Pinpoint the cell where the given text exists, returning its (X, Y) midpoint coordinate. 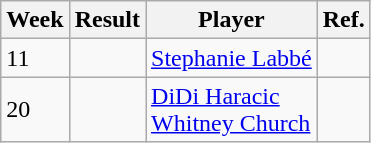
Week (35, 20)
20 (35, 110)
DiDi Haracic Whitney Church (232, 110)
Stephanie Labbé (232, 58)
11 (35, 58)
Ref. (344, 20)
Player (232, 20)
Result (107, 20)
